Extract the [x, y] coordinate from the center of the cell holding the provided text.  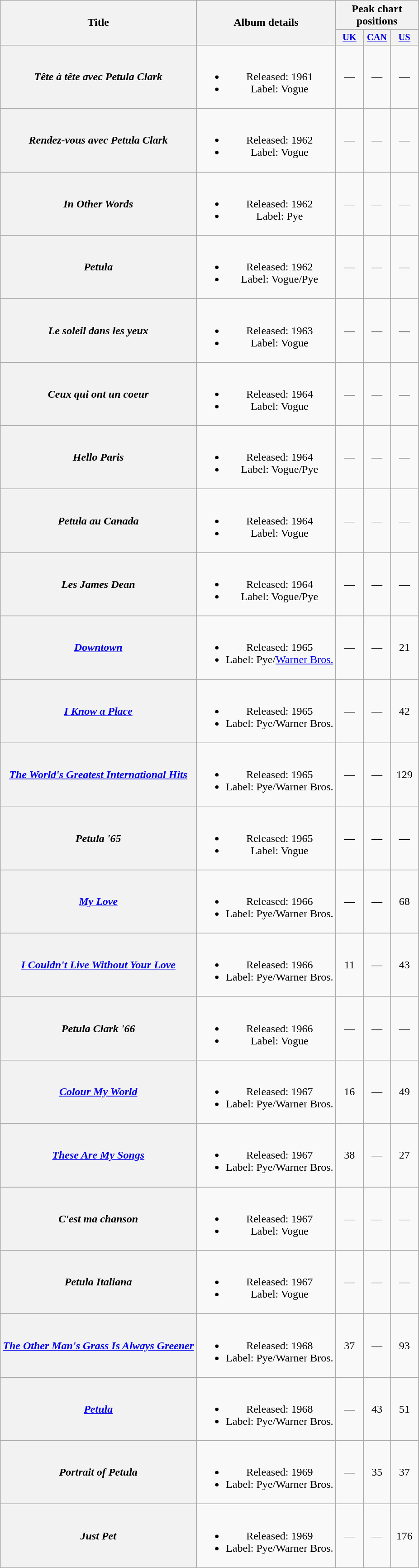
The Other Man's Grass Is Always Greener [99, 1346]
Petula au Canada [99, 521]
Le soleil dans les yeux [99, 331]
Peak chart positions [377, 15]
I Couldn't Live Without Your Love [99, 965]
My Love [99, 901]
35 [377, 1472]
UK [349, 38]
Portrait of Petula [99, 1472]
Released: 1962 Label: Vogue/Pye [266, 267]
Downtown [99, 648]
68 [405, 901]
Petula '65 [99, 838]
27 [405, 1155]
Ceux qui ont un coeur [99, 394]
Released: 1965 Label: Vogue [266, 838]
Released: 1962 Label: Pye [266, 204]
Released: 1966 Label: Vogue [266, 1028]
In Other Words [99, 204]
49 [405, 1092]
C'est ma chanson [99, 1219]
16 [349, 1092]
US [405, 38]
Petula Italiana [99, 1282]
These Are My Songs [99, 1155]
38 [349, 1155]
Released: 1963 Label: Vogue [266, 331]
Just Pet [99, 1536]
21 [405, 648]
93 [405, 1346]
I Know a Place [99, 711]
CAN [377, 38]
Rendez-vous avec Petula Clark [99, 140]
51 [405, 1409]
129 [405, 774]
Album details [266, 23]
11 [349, 965]
Colour My World [99, 1092]
Released: 1961 Label: Vogue [266, 77]
176 [405, 1536]
Title [99, 23]
Petula Clark '66 [99, 1028]
Hello Paris [99, 457]
Les James Dean [99, 584]
42 [405, 711]
The World's Greatest International Hits [99, 774]
Released: 1962 Label: Vogue [266, 140]
Tête à tête avec Petula Clark [99, 77]
